Find where the given text appears and provide that cell's center as (x, y) coordinate. 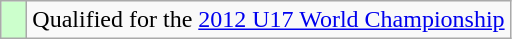
Qualified for the 2012 U17 World Championship (268, 20)
